Search for the cell housing the specified text and yield its (x, y) center coordinate. 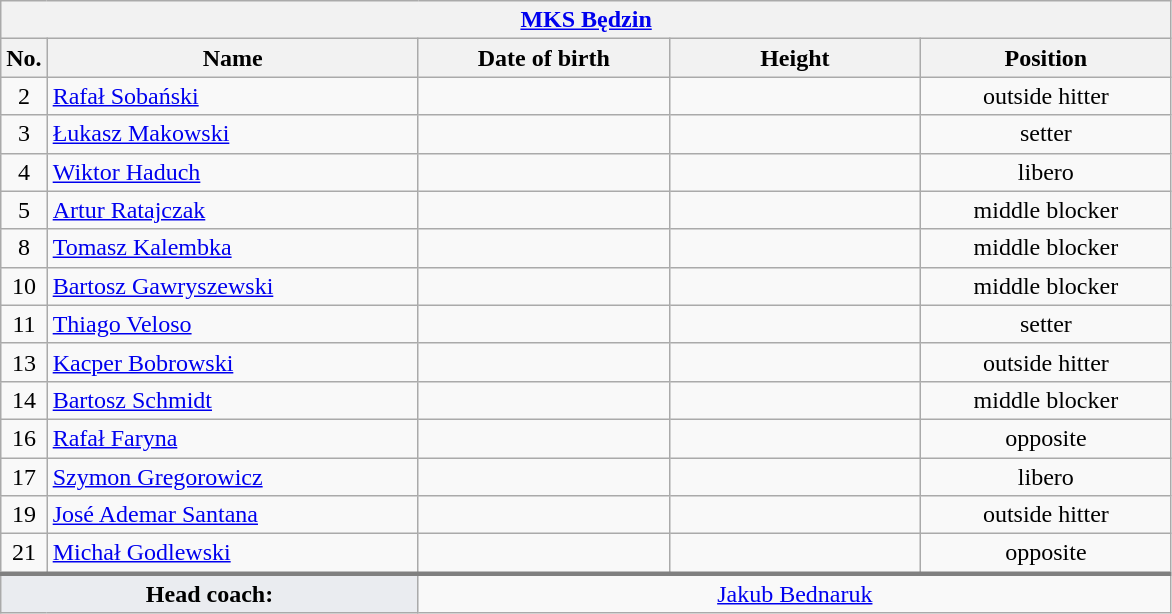
21 (24, 554)
Height (794, 58)
Bartosz Schmidt (232, 400)
5 (24, 210)
Date of birth (544, 58)
10 (24, 286)
13 (24, 362)
José Ademar Santana (232, 515)
11 (24, 324)
19 (24, 515)
No. (24, 58)
3 (24, 134)
Bartosz Gawryszewski (232, 286)
Szymon Gregorowicz (232, 477)
Kacper Bobrowski (232, 362)
16 (24, 438)
14 (24, 400)
Head coach: (210, 593)
2 (24, 96)
8 (24, 248)
Jakub Bednaruk (794, 593)
Wiktor Haduch (232, 172)
Michał Godlewski (232, 554)
4 (24, 172)
Łukasz Makowski (232, 134)
17 (24, 477)
Rafał Sobański (232, 96)
Artur Ratajczak (232, 210)
Thiago Veloso (232, 324)
Position (1046, 58)
Name (232, 58)
Tomasz Kalembka (232, 248)
Rafał Faryna (232, 438)
MKS Będzin (586, 20)
